From the cell containing the given text, extract its center point as (x, y) coordinate. 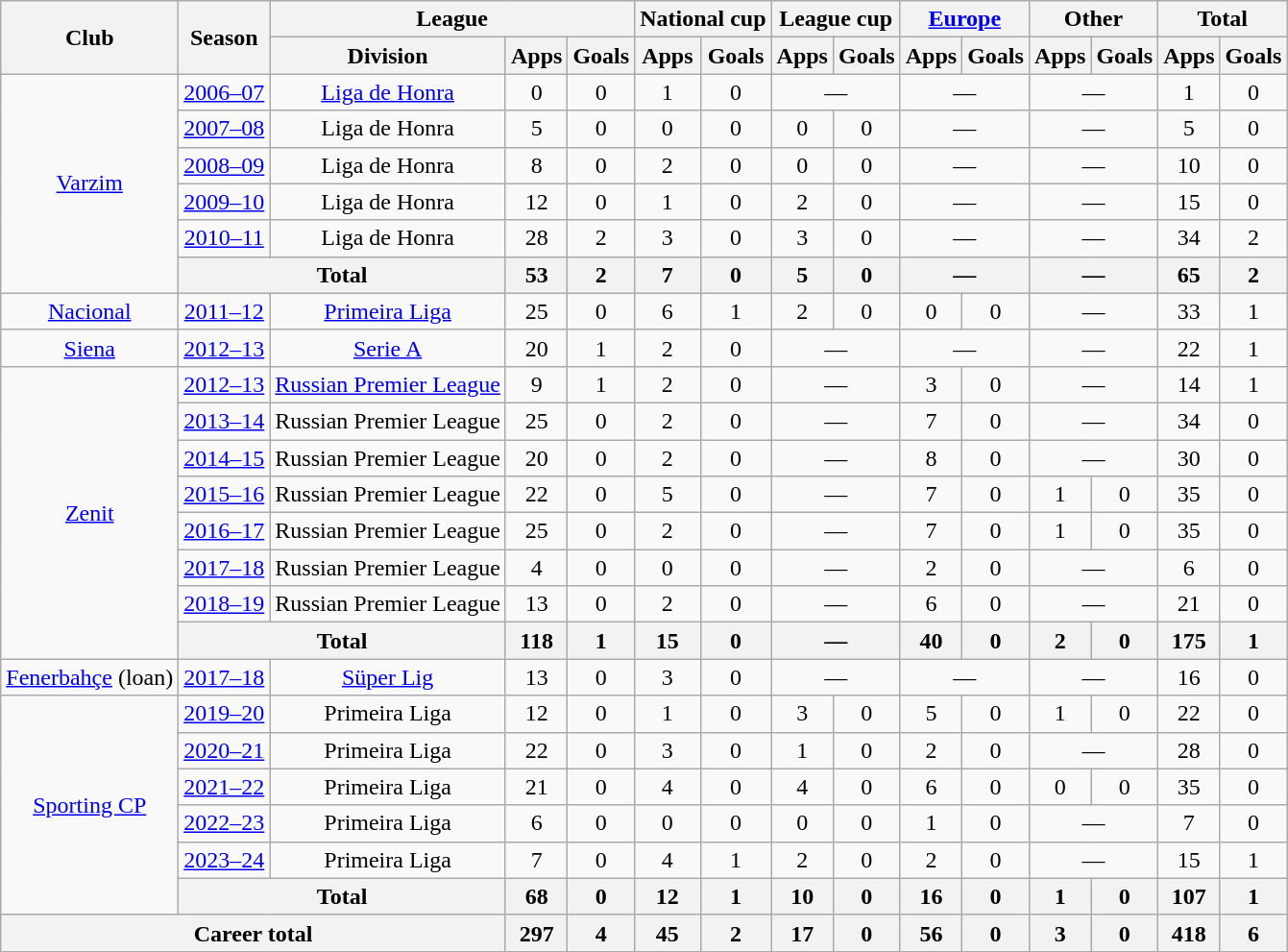
Fenerbahçe (loan) (90, 677)
League cup (836, 19)
40 (931, 641)
2015–16 (225, 495)
Süper Lig (388, 677)
65 (1189, 275)
2013–14 (225, 421)
2019–20 (225, 714)
297 (536, 933)
2006–07 (225, 92)
Nacional (90, 311)
33 (1189, 311)
2022–23 (225, 823)
2010–11 (225, 238)
2011–12 (225, 311)
2018–19 (225, 604)
9 (536, 384)
2020–21 (225, 750)
League (452, 19)
2009–10 (225, 202)
2023–24 (225, 860)
Division (388, 56)
Club (90, 37)
2016–17 (225, 531)
45 (668, 933)
107 (1189, 896)
68 (536, 896)
30 (1189, 458)
Europe (964, 19)
14 (1189, 384)
56 (931, 933)
118 (536, 641)
Varzim (90, 183)
Serie A (388, 348)
2007–08 (225, 129)
53 (536, 275)
Career total (254, 933)
Season (225, 37)
Sporting CP (90, 805)
2014–15 (225, 458)
Zenit (90, 512)
2021–22 (225, 787)
17 (802, 933)
Siena (90, 348)
2008–09 (225, 165)
175 (1189, 641)
Other (1093, 19)
418 (1189, 933)
National cup (703, 19)
